Output the [X, Y] coordinate of the center of the cell containing the given text.  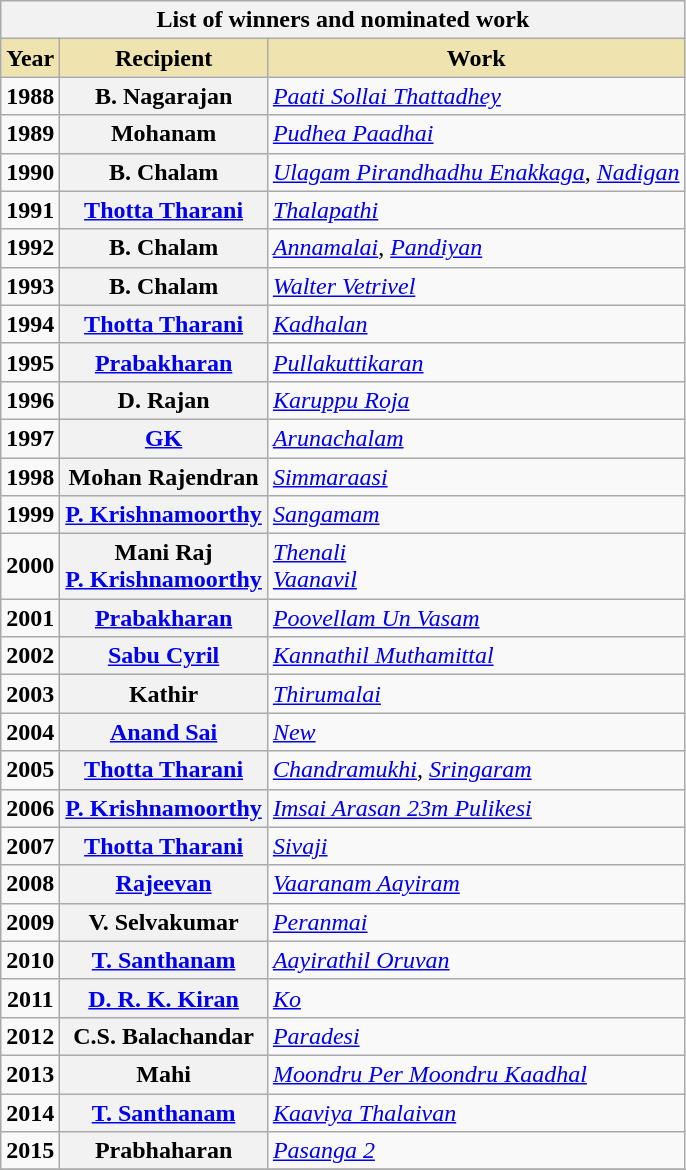
2013 [30, 1074]
2005 [30, 770]
Paati Sollai Thattadhey [476, 96]
D. Rajan [164, 400]
Thirumalai [476, 694]
Walter Vetrivel [476, 286]
1993 [30, 286]
Paradesi [476, 1036]
Sangamam [476, 515]
Kathir [164, 694]
Moondru Per Moondru Kaadhal [476, 1074]
Pasanga 2 [476, 1151]
Recipient [164, 58]
Prabhaharan [164, 1151]
2008 [30, 884]
Thalapathi [476, 210]
1988 [30, 96]
Sabu Cyril [164, 656]
Work [476, 58]
Kannathil Muthamittal [476, 656]
Ko [476, 998]
Peranmai [476, 922]
1990 [30, 172]
GK [164, 438]
Mani RajP. Krishnamoorthy [164, 566]
Kadhalan [476, 324]
2012 [30, 1036]
1994 [30, 324]
New [476, 732]
Arunachalam [476, 438]
Poovellam Un Vasam [476, 618]
Anand Sai [164, 732]
D. R. K. Kiran [164, 998]
Ulagam Pirandhadhu Enakkaga, Nadigan [476, 172]
2001 [30, 618]
1999 [30, 515]
1992 [30, 248]
Kaaviya Thalaivan [476, 1113]
Rajeevan [164, 884]
Chandramukhi, Sringaram [476, 770]
2003 [30, 694]
Annamalai, Pandiyan [476, 248]
2002 [30, 656]
List of winners and nominated work [343, 20]
Pudhea Paadhai [476, 134]
2000 [30, 566]
2004 [30, 732]
2015 [30, 1151]
Mohan Rajendran [164, 477]
Imsai Arasan 23m Pulikesi [476, 808]
2014 [30, 1113]
2006 [30, 808]
Pullakuttikaran [476, 362]
ThenaliVaanavil [476, 566]
Mohanam [164, 134]
C.S. Balachandar [164, 1036]
Sivaji [476, 846]
Karuppu Roja [476, 400]
2010 [30, 960]
1998 [30, 477]
1995 [30, 362]
1997 [30, 438]
2011 [30, 998]
1996 [30, 400]
2009 [30, 922]
B. Nagarajan [164, 96]
Vaaranam Aayiram [476, 884]
2007 [30, 846]
Aayirathil Oruvan [476, 960]
Year [30, 58]
1989 [30, 134]
1991 [30, 210]
Mahi [164, 1074]
V. Selvakumar [164, 922]
Simmaraasi [476, 477]
